Identify which cell holds the provided text, then report its (x, y) central coordinate. 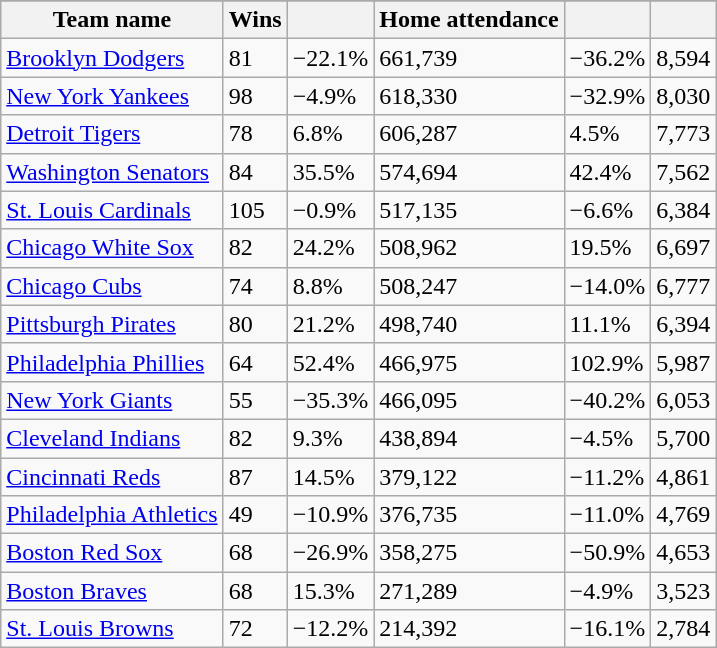
Philadelphia Phillies (112, 362)
Home attendance (469, 20)
55 (255, 400)
−14.0% (608, 286)
St. Louis Cardinals (112, 210)
8,594 (684, 58)
105 (255, 210)
Brooklyn Dodgers (112, 58)
Boston Braves (112, 591)
−16.1% (608, 629)
14.5% (330, 477)
New York Giants (112, 400)
Chicago Cubs (112, 286)
102.9% (608, 362)
379,122 (469, 477)
−50.9% (608, 553)
6,384 (684, 210)
6,053 (684, 400)
35.5% (330, 172)
574,694 (469, 172)
21.2% (330, 324)
508,247 (469, 286)
4,653 (684, 553)
80 (255, 324)
98 (255, 96)
214,392 (469, 629)
−22.1% (330, 58)
7,562 (684, 172)
74 (255, 286)
−11.0% (608, 515)
Wins (255, 20)
9.3% (330, 438)
498,740 (469, 324)
517,135 (469, 210)
−0.9% (330, 210)
5,700 (684, 438)
−32.9% (608, 96)
5,987 (684, 362)
64 (255, 362)
−26.9% (330, 553)
19.5% (608, 248)
Cincinnati Reds (112, 477)
466,095 (469, 400)
6.8% (330, 134)
78 (255, 134)
81 (255, 58)
8,030 (684, 96)
8.8% (330, 286)
606,287 (469, 134)
Detroit Tigers (112, 134)
−12.2% (330, 629)
−10.9% (330, 515)
15.3% (330, 591)
4.5% (608, 134)
6,394 (684, 324)
4,769 (684, 515)
11.1% (608, 324)
6,697 (684, 248)
271,289 (469, 591)
Boston Red Sox (112, 553)
7,773 (684, 134)
Team name (112, 20)
49 (255, 515)
52.4% (330, 362)
2,784 (684, 629)
Chicago White Sox (112, 248)
−11.2% (608, 477)
438,894 (469, 438)
508,962 (469, 248)
358,275 (469, 553)
Pittsburgh Pirates (112, 324)
376,735 (469, 515)
3,523 (684, 591)
−6.6% (608, 210)
4,861 (684, 477)
42.4% (608, 172)
618,330 (469, 96)
−36.2% (608, 58)
Washington Senators (112, 172)
466,975 (469, 362)
−40.2% (608, 400)
72 (255, 629)
−4.5% (608, 438)
84 (255, 172)
87 (255, 477)
661,739 (469, 58)
St. Louis Browns (112, 629)
6,777 (684, 286)
24.2% (330, 248)
Cleveland Indians (112, 438)
New York Yankees (112, 96)
Philadelphia Athletics (112, 515)
−35.3% (330, 400)
